For the text-containing cell, return its midpoint in [x, y] coordinate format. 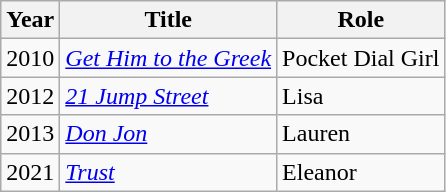
Don Jon [168, 134]
2021 [30, 172]
Eleanor [361, 172]
Title [168, 20]
Lisa [361, 96]
2013 [30, 134]
Trust [168, 172]
21 Jump Street [168, 96]
Year [30, 20]
2012 [30, 96]
2010 [30, 58]
Pocket Dial Girl [361, 58]
Get Him to the Greek [168, 58]
Role [361, 20]
Lauren [361, 134]
